Search for the cell housing the specified text and yield its (x, y) center coordinate. 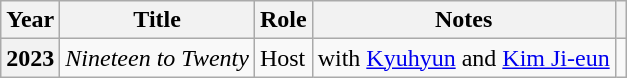
Year (30, 20)
2023 (30, 58)
Host (283, 58)
Title (158, 20)
Notes (464, 20)
Nineteen to Twenty (158, 58)
with Kyuhyun and Kim Ji-eun (464, 58)
Role (283, 20)
